Locate the cell with the specified text and output its [x, y] center coordinate. 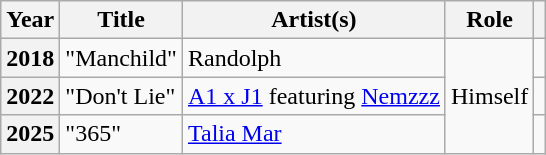
2025 [30, 134]
Role [489, 20]
Talia Mar [314, 134]
Randolph [314, 58]
2018 [30, 58]
Himself [489, 96]
A1 x J1 featuring Nemzzz [314, 96]
"Manchild" [122, 58]
2022 [30, 96]
Title [122, 20]
"365" [122, 134]
Artist(s) [314, 20]
Year [30, 20]
"Don't Lie" [122, 96]
